Determine the [X, Y] coordinate at the center of the cell enclosing the given text.  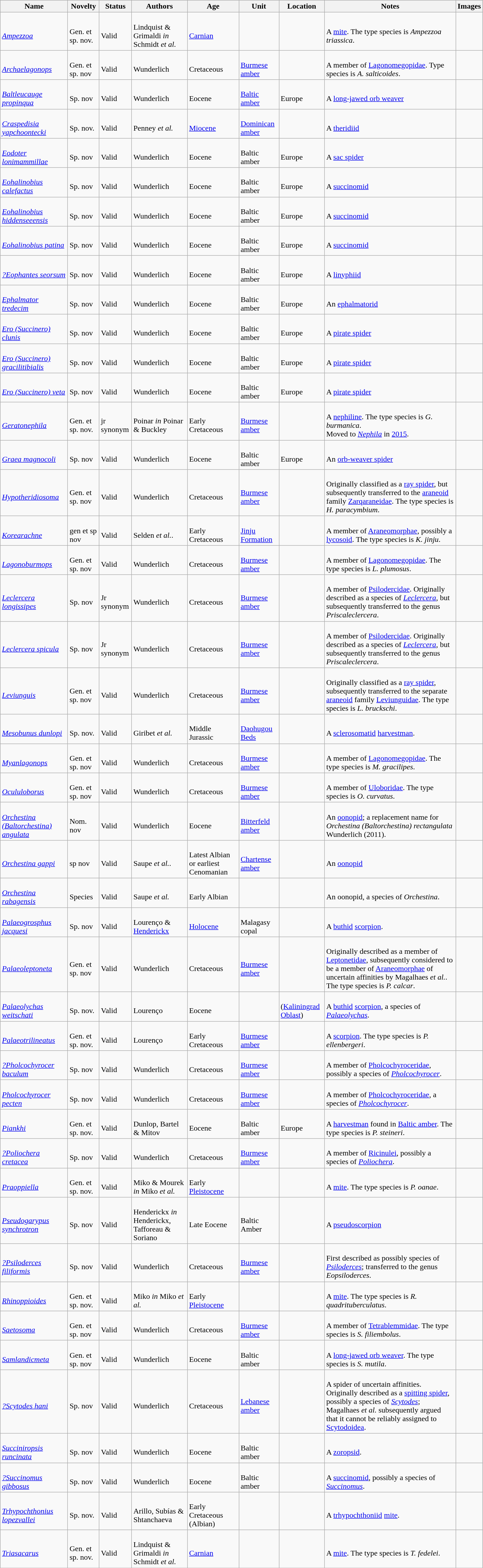
Penney et al. [159, 124]
Daohugou Beds [259, 729]
A succinomid, possibly a species of Succinomus. [390, 1478]
?Scytodes hani [34, 1401]
Saetosoma [34, 1326]
Poinar in Poinar & Buckley [159, 421]
Eodoter lonimammillae [34, 153]
Notes [390, 6]
Eohalinobius hiddenseeensis [34, 212]
A member of Lagonomegopidae. The type species is L. plumosus. [390, 560]
?Eophantes seorsum [34, 270]
A scorpion. The type species is P. ellenbergeri. [390, 1036]
Species [83, 893]
Ampezzoa [34, 31]
Miocene [213, 124]
A member of Pholcochyroceridae, a species of Pholcochyrocer. [390, 1095]
Leviunguis [34, 691]
Bitterfeld amber [259, 821]
Eohalinobius patina [34, 241]
A long-jawed orb weaver [390, 94]
Giribet et al. [159, 729]
A pseudoscorpion [390, 1220]
Succiniropsis runcinata [34, 1448]
Lagonoburmops [34, 560]
Originally classified as a ray spider, but subsequently transferred to the araneoid family Zarqaraneidae. The type species is H. paracymbium. [390, 493]
Triasacarus [34, 1549]
Lebanese amber [259, 1401]
Archaelagonops [34, 65]
?Poliochera cretacea [34, 1153]
Ero (Succinero) veta [34, 388]
A member of Lagonomegopidae. The type species is M. gracilipes. [390, 758]
A mite. The type species is P. oanae. [390, 1183]
Palaeogrosphus jacquesi [34, 922]
Praoppiella [34, 1183]
Saupe et al. [159, 893]
A sac spider [390, 153]
Dominican amber [259, 124]
A theridiid [390, 124]
An oonopid, a species of Orchestina. [390, 893]
Orchestina gappi [34, 859]
An oonopid [390, 859]
Unit [259, 6]
A member of Araneomorphae, possibly a lycosoid. The type species is K. jinju. [390, 531]
Trhypochthonius lopezvallei [34, 1511]
A member of Uloboridae. The type species is O. curvatus. [390, 788]
?Pholcochyrocer baculum [34, 1065]
A mite. The type species is Ampezzoa triassica. [390, 31]
A zoropsid. [390, 1448]
Eohalinobius calefactus [34, 182]
Status [115, 6]
A linyphiid [390, 270]
Ero (Succinero) gracilitibialis [34, 358]
Selden et al.. [159, 531]
A long-jawed orb weaver. The type species is S. mutila. [390, 1355]
?Succinomus gibbosus [34, 1478]
Pholcochyrocer pecten [34, 1095]
Originally classified as a ray spider, subsequently transferred to the separate araneoid family Leviunguidae. The type species is L. bruckschi. [390, 691]
Ephalmator tredecim [34, 299]
A buthid scorpion, a species of Palaeolychas. [390, 1007]
?Psiloderces filiformis [34, 1263]
A trhypochthoniid mite. [390, 1511]
A harvestman found in Baltic amber. The type species is P. steineri. [390, 1124]
Orchestina rabagensis [34, 893]
A member of Tetrablemmidae. The type species is S. filiembolus. [390, 1326]
Piankhi [34, 1124]
Geratonephila [34, 421]
Rhinoppioides [34, 1296]
Early Cretaceous (Albian) [213, 1511]
Dunlop, Bartel & Mitov [159, 1124]
Baltleucauge propinqua [34, 94]
Leclercera longissipes [34, 598]
Jinju Formation [259, 531]
Palaeotrilineatus [34, 1036]
Henderickx in Henderickx, Tafforeau & Soriano [159, 1220]
Arillo, Subías & Shtanchaeva [159, 1511]
jr synonym [115, 421]
Korearachne [34, 531]
A nephiline. The type species is G. burmanica. Moved to Nephila in 2015. [390, 421]
Hypotheridiosoma [34, 493]
Orchestina (Baltorchestina) angulata [34, 821]
Miko in Miko et al. [159, 1296]
A member of Lagonomegopidae. Type species is A. salticoides. [390, 65]
Age [213, 6]
An oonopid; a replacement name for Orchestina (Baltorchestina) rectangulata Wunderlich (2011). [390, 821]
Authors [159, 6]
Baltic Amber [259, 1220]
A buthid scorpion. [390, 922]
A member of Pholcochyroceridae, possibly a species of Pholcochyrocer. [390, 1065]
Saupe et al.. [159, 859]
Craspedisia yapchoontecki [34, 124]
An orb-weaver spider [390, 455]
Late Eocene [213, 1220]
Novelty [83, 6]
Images [469, 6]
Ocululoborus [34, 788]
Pseudogarypus synchrotron [34, 1220]
Name [34, 6]
Samlandicmeta [34, 1355]
sp nov [83, 859]
Miko & Mourek in Miko et al. [159, 1183]
Early Albian [213, 893]
Palaeoleptoneta [34, 965]
Nom. nov [83, 821]
First described as possibly species of Psiloderces; transferred to the genus Eopsiloderces. [390, 1263]
A sclerosomatid harvestman. [390, 729]
Graea magnocoli [34, 455]
Middle Jurassic [213, 729]
gen et sp nov [83, 531]
Ero (Succinero) clunis [34, 329]
Malagasy copal [259, 922]
A mite. The type species is R. quadrituberculatus. [390, 1296]
Latest Albian or earliest Cenomanian [213, 859]
Chartense amber [259, 859]
(Kaliningrad Oblast) [302, 1007]
An ephalmatorid [390, 299]
Leclercera spicula [34, 644]
Lourenço & Henderickx [159, 922]
Mesobunus dunlopi [34, 729]
Myanlagonops [34, 758]
Holocene [213, 922]
A mite. The type species is T. fedelei. [390, 1549]
A member of Ricinulei, possibly a species of Poliochera. [390, 1153]
Location [302, 6]
Palaeolychas weitschati [34, 1007]
